Return (x, y) of the center of cell containing provided text 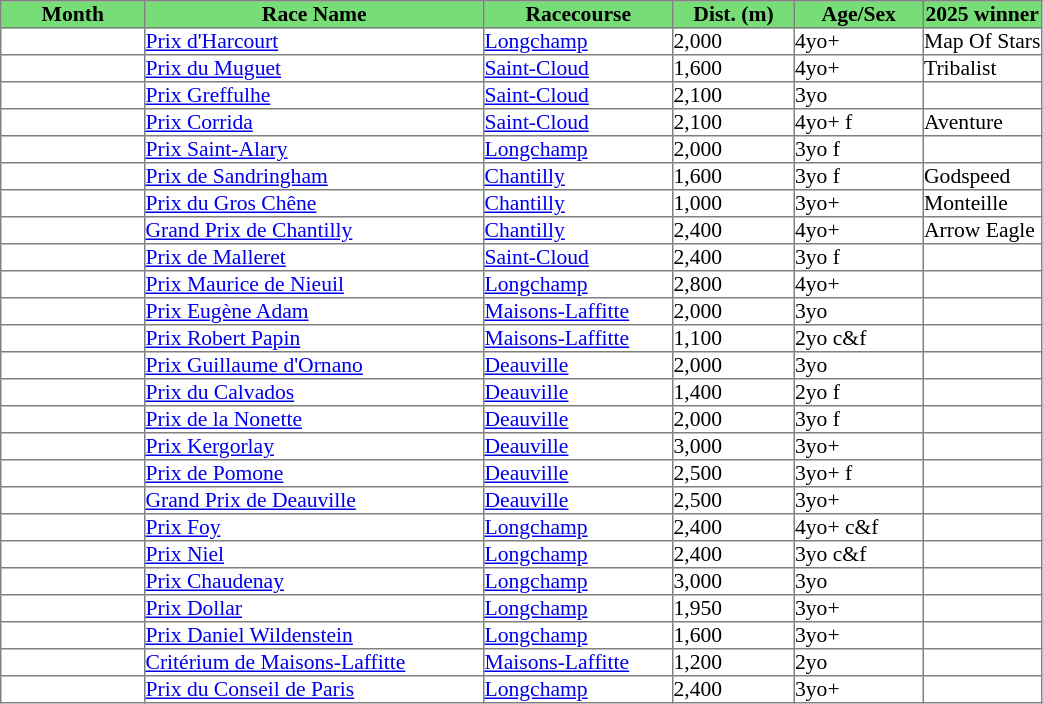
Grand Prix de Deauville (314, 500)
Prix Saint-Alary (314, 150)
2yo (858, 662)
Prix Daniel Wildenstein (314, 636)
Prix Maurice de Nieuil (314, 284)
Prix du Gros Chêne (314, 204)
Tribalist (982, 68)
Dist. (m) (734, 14)
Prix Robert Papin (314, 338)
Prix Chaudenay (314, 582)
1,100 (734, 338)
Prix du Calvados (314, 392)
Prix Greffulhe (314, 96)
4yo+ f (858, 122)
Godspeed (982, 176)
Prix du Conseil de Paris (314, 690)
Racecourse (578, 14)
Prix de Malleret (314, 258)
Prix Corrida (314, 122)
1,400 (734, 392)
2yo c&f (858, 338)
Monteille (982, 204)
Prix du Muguet (314, 68)
4yo+ c&f (858, 528)
Grand Prix de Chantilly (314, 230)
Arrow Eagle (982, 230)
Critérium de Maisons-Laffitte (314, 662)
Prix de la Nonette (314, 420)
Prix de Pomone (314, 474)
2025 winner (982, 14)
Aventure (982, 122)
2yo f (858, 392)
Prix Foy (314, 528)
Prix Kergorlay (314, 446)
Age/Sex (858, 14)
Prix d'Harcourt (314, 42)
Prix Guillaume d'Ornano (314, 366)
Prix Niel (314, 554)
3yo+ f (858, 474)
Prix de Sandringham (314, 176)
Prix Dollar (314, 608)
Race Name (314, 14)
1,000 (734, 204)
Month (73, 14)
Prix Eugène Adam (314, 312)
Map Of Stars (982, 42)
3yo c&f (858, 554)
1,950 (734, 608)
1,200 (734, 662)
2,800 (734, 284)
